Locate the cell with the specified text and output its [x, y] center coordinate. 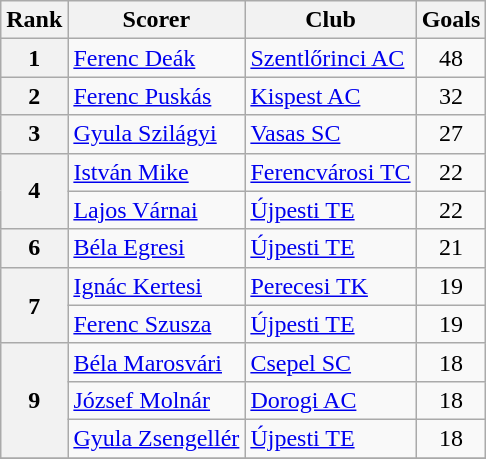
Ferenc Deák [156, 58]
Béla Marosvári [156, 362]
József Molnár [156, 400]
2 [34, 96]
Club [330, 20]
9 [34, 400]
Ferenc Puskás [156, 96]
Gyula Zsengellér [156, 438]
48 [451, 58]
Scorer [156, 20]
4 [34, 191]
Rank [34, 20]
27 [451, 134]
Szentlőrinci AC [330, 58]
Csepel SC [330, 362]
1 [34, 58]
Dorogi AC [330, 400]
32 [451, 96]
Lajos Várnai [156, 210]
3 [34, 134]
Ignác Kertesi [156, 286]
7 [34, 305]
Ferencvárosi TC [330, 172]
Kispest AC [330, 96]
Ferenc Szusza [156, 324]
Gyula Szilágyi [156, 134]
21 [451, 248]
Béla Egresi [156, 248]
Goals [451, 20]
István Mike [156, 172]
Perecesi TK [330, 286]
Vasas SC [330, 134]
6 [34, 248]
